Pinpoint the cell where the given text exists, returning its [x, y] midpoint coordinate. 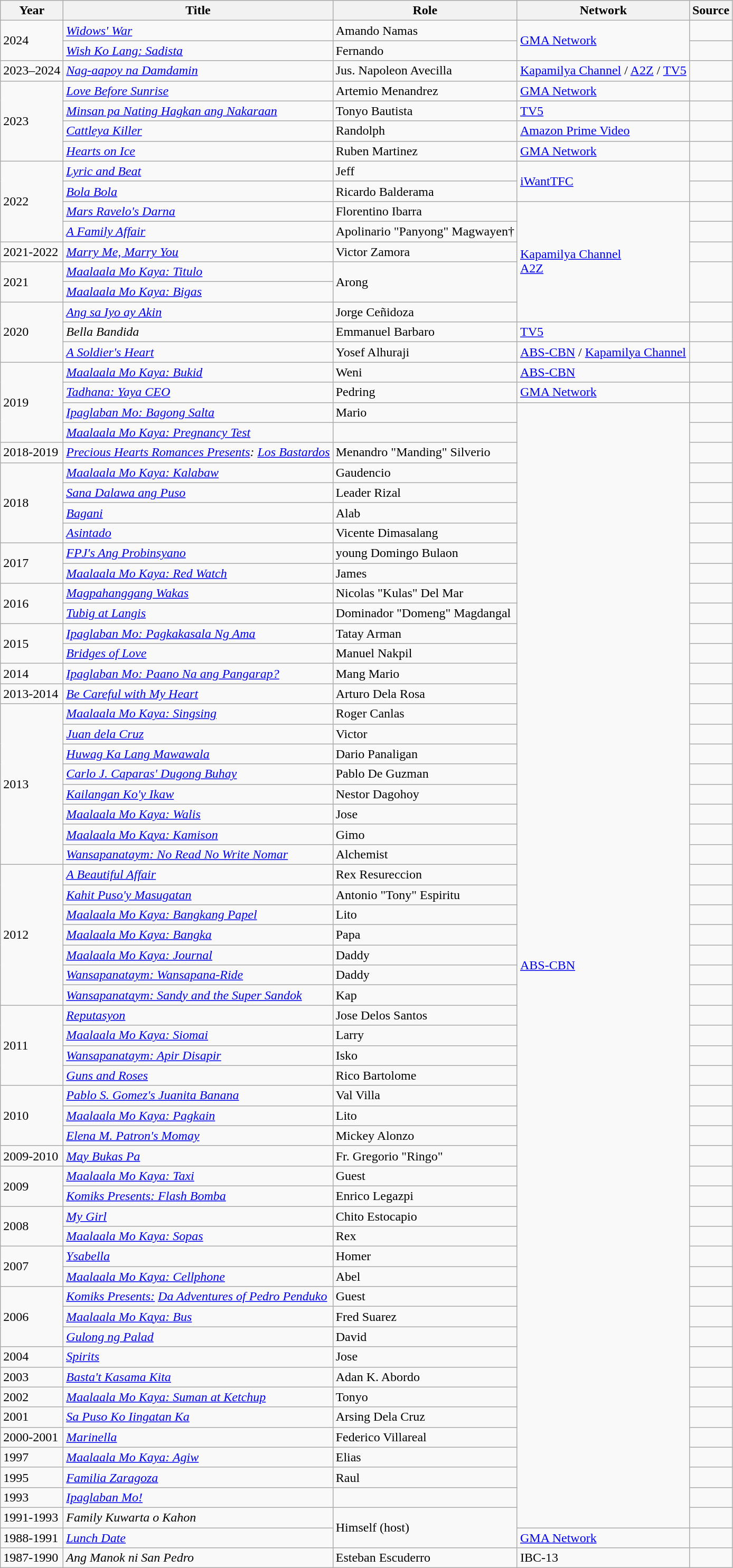
Sa Puso Ko Iingatan Ka [198, 1417]
2013-2014 [32, 694]
James [425, 573]
Yosef Alhuraji [425, 352]
Fernando [425, 51]
Fred Suarez [425, 1317]
Ipaglaban Mo: Paano Na ang Pangarap? [198, 674]
Weni [425, 372]
Cattleya Killer [198, 131]
1991-1993 [32, 1517]
1995 [32, 1477]
FPJ's Ang Probinsyano [198, 553]
1993 [32, 1497]
Maalaala Mo Kaya: Singsing [198, 714]
2017 [32, 563]
Enrico Legazpi [425, 1196]
1987-1990 [32, 1558]
2008 [32, 1226]
Val Villa [425, 1095]
2006 [32, 1317]
Pablo S. Gomez's Juanita Banana [198, 1095]
IBC-13 [603, 1558]
Homer [425, 1257]
Maalaala Mo Kaya: Bangka [198, 935]
David [425, 1337]
Victor [425, 734]
Mang Mario [425, 674]
Reputasyon [198, 1015]
Maalaala Mo Kaya: Kamison [198, 834]
Jose Delos Santos [425, 1015]
Maalaala Mo Kaya: Titulo [198, 272]
Hearts on Ice [198, 151]
Federico Villareal [425, 1437]
Lunch Date [198, 1538]
Wansapanataym: Apir Disapir [198, 1055]
Kahit Puso'y Masugatan [198, 895]
Kap [425, 995]
Wansapanataym: No Read No Write Nomar [198, 854]
Ricardo Balderama [425, 191]
2004 [32, 1357]
Juan dela Cruz [198, 734]
Maalaala Mo Kaya: Bangkang Papel [198, 915]
2016 [32, 603]
Kapamilya ChannelA2Z [603, 261]
Komiks Presents: Flash Bomba [198, 1196]
A Beautiful Affair [198, 874]
Vicente Dimasalang [425, 533]
Asintado [198, 533]
Role [425, 11]
Abel [425, 1277]
May Bukas Pa [198, 1156]
Rico Bartolome [425, 1075]
Fr. Gregorio "Ringo" [425, 1156]
Maalaala Mo Kaya: Taxi [198, 1176]
Apolinario "Panyong" Magwayen† [425, 231]
Bella Bandida [198, 332]
2024 [32, 41]
2002 [32, 1397]
2001 [32, 1417]
Mars Ravelo's Darna [198, 211]
Jus. Napoleon Avecilla [425, 71]
2018-2019 [32, 452]
Ysabella [198, 1257]
Esteban Escuderro [425, 1558]
Papa [425, 935]
Jeff [425, 171]
Maalaala Mo Kaya: Journal [198, 955]
Maalaala Mo Kaya: Pregnancy Test [198, 432]
Ipaglaban Mo: Bagong Salta [198, 412]
1988-1991 [32, 1538]
ABS-CBN / Kapamilya Channel [603, 352]
Magpahanggang Wakas [198, 593]
Huwag Ka Lang Mawawala [198, 754]
Dario Panaligan [425, 754]
Victor Zamora [425, 252]
Bagani [198, 513]
Network [603, 11]
1997 [32, 1457]
Isko [425, 1055]
Nestor Dagohoy [425, 794]
Amando Namas [425, 31]
2018 [32, 503]
Raul [425, 1477]
Nag-aapoy na Damdamin [198, 71]
Florentino Ibarra [425, 211]
Minsan pa Nating Hagkan ang Nakaraan [198, 111]
Elena M. Patron's Momay [198, 1136]
Source [711, 11]
Adan K. Abordo [425, 1377]
Emmanuel Barbaro [425, 332]
Maalaala Mo Kaya: Siomai [198, 1035]
Family Kuwarta o Kahon [198, 1517]
Komiks Presents: Da Adventures of Pedro Penduko [198, 1297]
Tonyo Bautista [425, 111]
Be Careful with My Heart [198, 694]
Sana Dalawa ang Puso [198, 493]
Wansapanataym: Wansapana-Ride [198, 975]
Ang sa Iyo ay Akin [198, 312]
2014 [32, 674]
Tubig at Langis [198, 613]
My Girl [198, 1216]
Title [198, 11]
Marry Me, Marry You [198, 252]
Randolph [425, 131]
2023–2024 [32, 71]
Maalaala Mo Kaya: Bus [198, 1317]
2003 [32, 1377]
Pedring [425, 392]
2021 [32, 282]
Arong [425, 282]
Bridges of Love [198, 654]
Year [32, 11]
Leader Rizal [425, 493]
2012 [32, 934]
Tadhana: Yaya CEO [198, 392]
Ang Manok ni San Pedro [198, 1558]
Kailangan Ko'y Ikaw [198, 794]
Alab [425, 513]
Tonyo [425, 1397]
Rex Resureccion [425, 874]
2011 [32, 1045]
Mickey Alonzo [425, 1136]
A Soldier's Heart [198, 352]
2015 [32, 644]
Lyric and Beat [198, 171]
Jorge Ceñidoza [425, 312]
2013 [32, 784]
Dominador "Domeng" Magdangal [425, 613]
2022 [32, 201]
Maalaala Mo Kaya: Red Watch [198, 573]
Ipaglaban Mo: Pagkakasala Ng Ama [198, 634]
Carlo J. Caparas' Dugong Buhay [198, 774]
Maalaala Mo Kaya: Bukid [198, 372]
Pablo De Guzman [425, 774]
Arturo Dela Rosa [425, 694]
Familia Zaragoza [198, 1477]
Maalaala Mo Kaya: Suman at Ketchup [198, 1397]
Tatay Arman [425, 634]
Chito Estocapio [425, 1216]
Nicolas "Kulas" Del Mar [425, 593]
Love Before Sunrise [198, 91]
2007 [32, 1267]
Arsing Dela Cruz [425, 1417]
Mario [425, 412]
Elias [425, 1457]
Maalaala Mo Kaya: Agiw [198, 1457]
Bola Bola [198, 191]
Menandro "Manding" Silverio [425, 452]
Guns and Roses [198, 1075]
2009-2010 [32, 1156]
Maalaala Mo Kaya: Kalabaw [198, 473]
2009 [32, 1186]
Manuel Nakpil [425, 654]
Himself (host) [425, 1527]
Antonio "Tony" Espiritu [425, 895]
young Domingo Bulaon [425, 553]
Precious Hearts Romances Presents: Los Bastardos [198, 452]
Maalaala Mo Kaya: Cellphone [198, 1277]
Roger Canlas [425, 714]
Gimo [425, 834]
Widows' War [198, 31]
2023 [32, 121]
Marinella [198, 1437]
2020 [32, 332]
Artemio Menandrez [425, 91]
Amazon Prime Video [603, 131]
Gaudencio [425, 473]
Basta't Kasama Kita [198, 1377]
Ipaglaban Mo! [198, 1497]
2010 [32, 1116]
Kapamilya Channel / A2Z / TV5 [603, 71]
Spirits [198, 1357]
Alchemist [425, 854]
2000-2001 [32, 1437]
Maalaala Mo Kaya: Pagkain [198, 1116]
Maalaala Mo Kaya: Sopas [198, 1236]
Maalaala Mo Kaya: Bigas [198, 292]
2021-2022 [32, 252]
Gulong ng Palad [198, 1337]
Larry [425, 1035]
iWantTFC [603, 181]
Wansapanataym: Sandy and the Super Sandok [198, 995]
Wish Ko Lang: Sadista [198, 51]
Ruben Martinez [425, 151]
2019 [32, 402]
A Family Affair [198, 231]
Maalaala Mo Kaya: Walis [198, 814]
Rex [425, 1236]
